Return (x, y) of the center of cell containing provided text 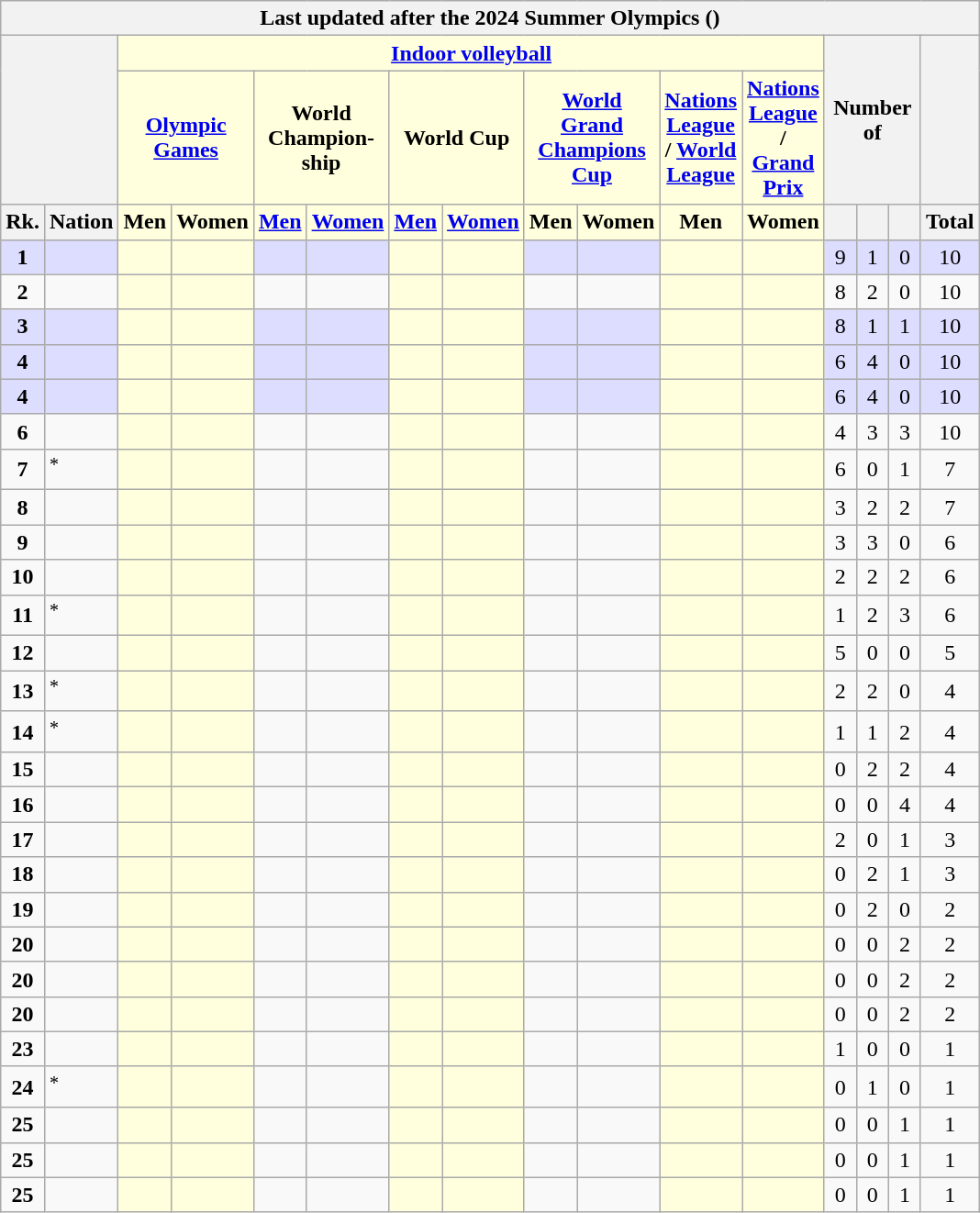
World Cup (457, 138)
Indoor volleyball (472, 53)
World Grand Champions Cup (591, 138)
18 (23, 874)
19 (23, 909)
Total (950, 222)
14 (23, 732)
17 (23, 840)
24 (23, 1086)
Nations League / World League (701, 138)
Nations League / Grand Prix (784, 138)
World Champion-ship (321, 138)
11 (23, 615)
Rk. (23, 222)
15 (23, 770)
12 (23, 653)
Nation (81, 222)
16 (23, 805)
Olympic Games (185, 138)
13 (23, 692)
23 (23, 1049)
Last updated after the 2024 Summer Olympics () (490, 18)
Number of (872, 120)
